Locate the cell with the specified text and output its [X, Y] center coordinate. 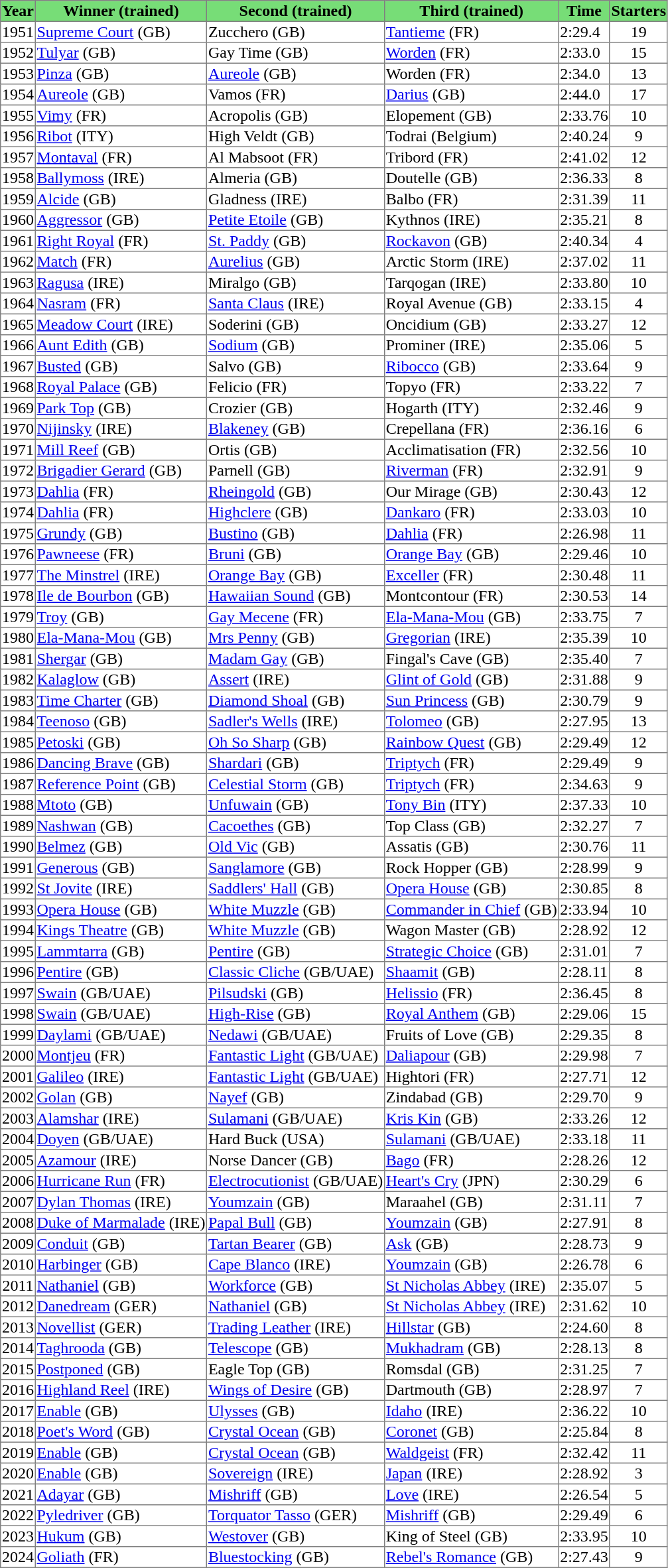
Todrai (Belgium) [471, 137]
Nedawi (GB/UAE) [296, 1035]
Third (trained) [471, 11]
Assert (IRE) [296, 680]
Reference Point (GB) [121, 784]
Norse Dancer (GB) [296, 1160]
Aurelius (GB) [296, 262]
Hukum (GB) [121, 1536]
Oncidium (GB) [471, 324]
Saddlers' Hall (GB) [296, 889]
Supreme Court (GB) [121, 32]
Trading Leather (IRE) [296, 1327]
Mrs Penny (GB) [296, 638]
2:33.75 [584, 617]
Cape Blanco (IRE) [296, 1265]
Royal Palace (GB) [121, 387]
Hurricane Run (FR) [121, 1181]
Balbo (FR) [471, 199]
2:30.79 [584, 700]
King of Steel (GB) [471, 1536]
2:36.16 [584, 429]
Waldgeist (FR) [471, 1453]
2:35.40 [584, 659]
Classic Cliche (GB/UAE) [296, 972]
2022 [18, 1516]
Cacoethes (GB) [296, 826]
2:25.84 [584, 1432]
2:30.43 [584, 491]
Tolomeo (GB) [471, 722]
2009 [18, 1244]
Kris Kin (GB) [471, 1118]
Postponed (GB) [121, 1369]
Hogarth (ITY) [471, 408]
1952 [18, 53]
Japan (IRE) [471, 1474]
Idaho (IRE) [471, 1411]
Starters [638, 11]
1968 [18, 387]
2:27.95 [584, 722]
Galileo (IRE) [121, 1077]
Vamos (FR) [296, 95]
Novellist (GER) [121, 1327]
Rock Hopper (GB) [471, 868]
2:29.35 [584, 1035]
Crepellana (FR) [471, 429]
1965 [18, 324]
Match (FR) [121, 262]
1971 [18, 450]
1951 [18, 32]
2:29.06 [584, 1014]
2:37.33 [584, 805]
17 [638, 95]
Santa Claus (IRE) [296, 304]
2:32.27 [584, 826]
Sadler's Wells (IRE) [296, 722]
Belmez (GB) [121, 847]
Gay Mecene (FR) [296, 617]
Highland Reel (IRE) [121, 1390]
Nayef (GB) [296, 1098]
Hawaiian Sound (GB) [296, 596]
Pinza (GB) [121, 74]
1993 [18, 909]
2:35.39 [584, 638]
Sodium (GB) [296, 346]
Doyen (GB/UAE) [121, 1140]
Poet's Word (GB) [121, 1432]
2:33.27 [584, 324]
2:33.94 [584, 909]
Madam Gay (GB) [296, 659]
2008 [18, 1223]
Shaamit (GB) [471, 972]
2:29.70 [584, 1098]
2:35.07 [584, 1285]
19 [638, 32]
2007 [18, 1202]
Brigadier Gerard (GB) [121, 471]
Assatis (GB) [471, 847]
Parnell (GB) [296, 471]
14 [638, 596]
2024 [18, 1557]
1983 [18, 700]
2:33.15 [584, 304]
1979 [18, 617]
2018 [18, 1432]
Ribocco (GB) [471, 366]
Arctic Storm (IRE) [471, 262]
Troy (GB) [121, 617]
2:36.22 [584, 1411]
Second (trained) [296, 11]
Highclere (GB) [296, 513]
Meadow Court (IRE) [121, 324]
1975 [18, 533]
Sanglamore (GB) [296, 868]
Alcide (GB) [121, 199]
Maraahel (GB) [471, 1202]
Ile de Bourbon (GB) [121, 596]
2:26.98 [584, 533]
1995 [18, 951]
Busted (GB) [121, 366]
2:28.73 [584, 1244]
Wings of Desire (GB) [296, 1390]
Acropolis (GB) [296, 115]
Romsdal (GB) [471, 1369]
2:28.97 [584, 1390]
Tarqogan (IRE) [471, 283]
1982 [18, 680]
1977 [18, 575]
Love (IRE) [471, 1494]
Bluestocking (GB) [296, 1557]
Pyledriver (GB) [121, 1516]
Fruits of Love (GB) [471, 1035]
The Minstrel (IRE) [121, 575]
1973 [18, 491]
2:34.63 [584, 784]
1986 [18, 763]
Blakeney (GB) [296, 429]
2:28.99 [584, 868]
2001 [18, 1077]
2016 [18, 1390]
Bruni (GB) [296, 555]
2:31.25 [584, 1369]
Tribord (FR) [471, 157]
2:29.98 [584, 1056]
Nasram (FR) [121, 304]
1980 [18, 638]
Gay Time (GB) [296, 53]
2:40.34 [584, 241]
Riverman (FR) [471, 471]
Telescope (GB) [296, 1348]
1953 [18, 74]
Golan (GB) [121, 1098]
Rebel's Romance (GB) [471, 1557]
Mill Reef (GB) [121, 450]
Royal Anthem (GB) [471, 1014]
Taghrooda (GB) [121, 1348]
Top Class (GB) [471, 826]
2:24.60 [584, 1327]
Acclimatisation (FR) [471, 450]
Our Mirage (GB) [471, 491]
1957 [18, 157]
Dylan Thomas (IRE) [121, 1202]
2005 [18, 1160]
2:33.22 [584, 387]
2:35.21 [584, 220]
2006 [18, 1181]
Commander in Chief (GB) [471, 909]
2:36.33 [584, 178]
Celestial Storm (GB) [296, 784]
Prominer (IRE) [471, 346]
1972 [18, 471]
Almeria (GB) [296, 178]
1962 [18, 262]
Pawneese (FR) [121, 555]
1967 [18, 366]
Miralgo (GB) [296, 283]
Shergar (GB) [121, 659]
Coronet (GB) [471, 1432]
Kings Theatre (GB) [121, 931]
1956 [18, 137]
Danedream (GER) [121, 1307]
2:33.03 [584, 513]
2:33.95 [584, 1536]
Crozier (GB) [296, 408]
St. Paddy (GB) [296, 241]
Dankaro (FR) [471, 513]
Montaval (FR) [121, 157]
Hard Buck (USA) [296, 1140]
Torquator Tasso (GER) [296, 1516]
Tantieme (FR) [471, 32]
2:30.76 [584, 847]
Kythnos (IRE) [471, 220]
1998 [18, 1014]
Mukhadram (GB) [471, 1348]
2:41.02 [584, 157]
Year [18, 11]
Hillstar (GB) [471, 1327]
Ulysses (GB) [296, 1411]
2015 [18, 1369]
2000 [18, 1056]
Old Vic (GB) [296, 847]
Conduit (GB) [121, 1244]
Darius (GB) [471, 95]
Salvo (GB) [296, 366]
High-Rise (GB) [296, 1014]
Electrocutionist (GB/UAE) [296, 1181]
Glint of Gold (GB) [471, 680]
St Jovite (IRE) [121, 889]
2:27.43 [584, 1557]
1970 [18, 429]
2:31.39 [584, 199]
Kalaglow (GB) [121, 680]
Petite Etoile (GB) [296, 220]
1963 [18, 283]
Elopement (GB) [471, 115]
Ortis (GB) [296, 450]
2014 [18, 1348]
2:33.26 [584, 1118]
Diamond Shoal (GB) [296, 700]
Adayar (GB) [121, 1494]
Bustino (GB) [296, 533]
2:31.62 [584, 1307]
1958 [18, 178]
2019 [18, 1453]
1954 [18, 95]
2:34.0 [584, 74]
2:32.46 [584, 408]
2:30.48 [584, 575]
Gregorian (IRE) [471, 638]
2:37.02 [584, 262]
Doutelle (GB) [471, 178]
Shardari (GB) [296, 763]
Zindabad (GB) [471, 1098]
Nashwan (GB) [121, 826]
1989 [18, 826]
Time [584, 11]
2:28.13 [584, 1348]
2:33.0 [584, 53]
2002 [18, 1098]
1976 [18, 555]
1955 [18, 115]
1984 [18, 722]
1959 [18, 199]
2013 [18, 1327]
1985 [18, 742]
1966 [18, 346]
2:27.91 [584, 1223]
2:29.46 [584, 555]
Royal Avenue (GB) [471, 304]
Alamshar (IRE) [121, 1118]
Mtoto (GB) [121, 805]
Dartmouth (GB) [471, 1390]
Bago (FR) [471, 1160]
Workforce (GB) [296, 1285]
2:44.0 [584, 95]
Goliath (FR) [121, 1557]
Ballymoss (IRE) [121, 178]
2021 [18, 1494]
2:32.56 [584, 450]
2:33.64 [584, 366]
2:33.76 [584, 115]
2:33.18 [584, 1140]
Exceller (FR) [471, 575]
1994 [18, 931]
2:30.29 [584, 1181]
Wagon Master (GB) [471, 931]
Montjeu (FR) [121, 1056]
Papal Bull (GB) [296, 1223]
Azamour (IRE) [121, 1160]
1990 [18, 847]
Ask (GB) [471, 1244]
1969 [18, 408]
Rockavon (GB) [471, 241]
Topyo (FR) [471, 387]
Eagle Top (GB) [296, 1369]
Aggressor (GB) [121, 220]
Lammtarra (GB) [121, 951]
Fingal's Cave (GB) [471, 659]
Time Charter (GB) [121, 700]
Harbinger (GB) [121, 1265]
1996 [18, 972]
1960 [18, 220]
Montcontour (FR) [471, 596]
2:26.78 [584, 1265]
Sun Princess (GB) [471, 700]
1988 [18, 805]
1992 [18, 889]
Unfuwain (GB) [296, 805]
Pilsudski (GB) [296, 993]
2023 [18, 1536]
Daliapour (GB) [471, 1056]
Rheingold (GB) [296, 491]
Ragusa (IRE) [121, 283]
2:29.4 [584, 32]
3 [638, 1474]
1961 [18, 241]
1997 [18, 993]
Zucchero (GB) [296, 32]
Daylami (GB/UAE) [121, 1035]
1981 [18, 659]
Strategic Choice (GB) [471, 951]
1987 [18, 784]
2020 [18, 1474]
Oh So Sharp (GB) [296, 742]
Teenoso (GB) [121, 722]
1999 [18, 1035]
Duke of Marmalade (IRE) [121, 1223]
Helissio (FR) [471, 993]
2017 [18, 1411]
Right Royal (FR) [121, 241]
Dancing Brave (GB) [121, 763]
2:36.45 [584, 993]
Felicio (FR) [296, 387]
2:35.06 [584, 346]
Rainbow Quest (GB) [471, 742]
Tony Bin (ITY) [471, 805]
2:28.11 [584, 972]
Petoski (GB) [121, 742]
Hightori (FR) [471, 1077]
1978 [18, 596]
2:27.71 [584, 1077]
Al Mabsoot (FR) [296, 157]
Ribot (ITY) [121, 137]
2:31.11 [584, 1202]
2:40.24 [584, 137]
2012 [18, 1307]
2:31.88 [584, 680]
2004 [18, 1140]
2011 [18, 1285]
2:33.80 [584, 283]
Tartan Bearer (GB) [296, 1244]
Westover (GB) [296, 1536]
1964 [18, 304]
Tulyar (GB) [121, 53]
2:30.85 [584, 889]
2003 [18, 1118]
Nijinsky (IRE) [121, 429]
Aunt Edith (GB) [121, 346]
2:28.26 [584, 1160]
Grundy (GB) [121, 533]
Gladness (IRE) [296, 199]
Sovereign (IRE) [296, 1474]
2010 [18, 1265]
Vimy (FR) [121, 115]
Generous (GB) [121, 868]
1974 [18, 513]
Winner (trained) [121, 11]
1991 [18, 868]
2:32.42 [584, 1453]
2:26.54 [584, 1494]
Park Top (GB) [121, 408]
Heart's Cry (JPN) [471, 1181]
Soderini (GB) [296, 324]
2:30.53 [584, 596]
2:31.01 [584, 951]
High Veldt (GB) [296, 137]
2:32.91 [584, 471]
